Scan for the cell matching the given text and deliver its [x, y] coordinate at center. 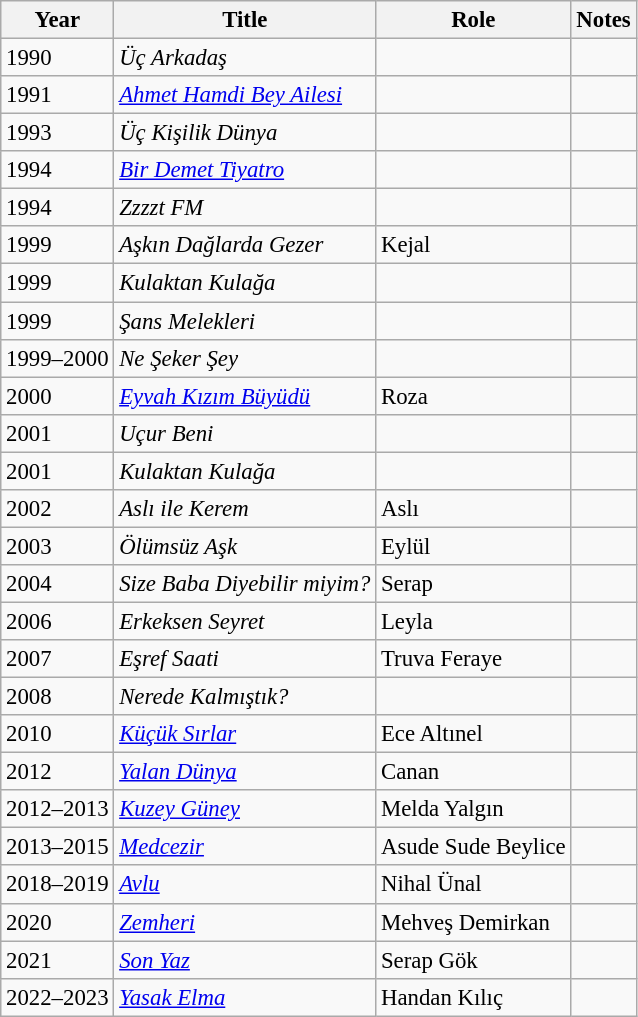
2002 [58, 509]
Size Baba Diyebilir miyim? [245, 584]
Truva Feraye [474, 659]
Serap Gök [474, 960]
Notes [604, 20]
Aslı ile Kerem [245, 509]
Zemheri [245, 922]
Yasak Elma [245, 997]
2021 [58, 960]
Aşkın Dağlarda Gezer [245, 245]
2003 [58, 546]
2020 [58, 922]
2006 [58, 621]
1990 [58, 58]
2013–2015 [58, 847]
Asude Sude Beylice [474, 847]
Şans Melekleri [245, 321]
Canan [474, 772]
2000 [58, 396]
Küçük Sırlar [245, 734]
Ölümsüz Aşk [245, 546]
2022–2023 [58, 997]
Aslı [474, 509]
Kejal [474, 245]
Nihal Ünal [474, 885]
1993 [58, 133]
Serap [474, 584]
2004 [58, 584]
Son Yaz [245, 960]
1991 [58, 95]
Ne Şeker Şey [245, 358]
Ahmet Hamdi Bey Ailesi [245, 95]
Role [474, 20]
Title [245, 20]
2012–2013 [58, 809]
Medcezir [245, 847]
Üç Arkadaş [245, 58]
Ece Altınel [474, 734]
Erkeksen Seyret [245, 621]
Handan Kılıç [474, 997]
2010 [58, 734]
2008 [58, 697]
Eylül [474, 546]
Bir Demet Tiyatro [245, 170]
Roza [474, 396]
2018–2019 [58, 885]
2012 [58, 772]
Zzzzt FM [245, 208]
Üç Kişilik Dünya [245, 133]
Yalan Dünya [245, 772]
1999–2000 [58, 358]
Mehveş Demirkan [474, 922]
Leyla [474, 621]
Kuzey Güney [245, 809]
2007 [58, 659]
Avlu [245, 885]
Eyvah Kızım Büyüdü [245, 396]
Nerede Kalmıştık? [245, 697]
Melda Yalgın [474, 809]
Eşref Saati [245, 659]
Year [58, 20]
Uçur Beni [245, 433]
